Locate the cell with the specified text and output its [X, Y] center coordinate. 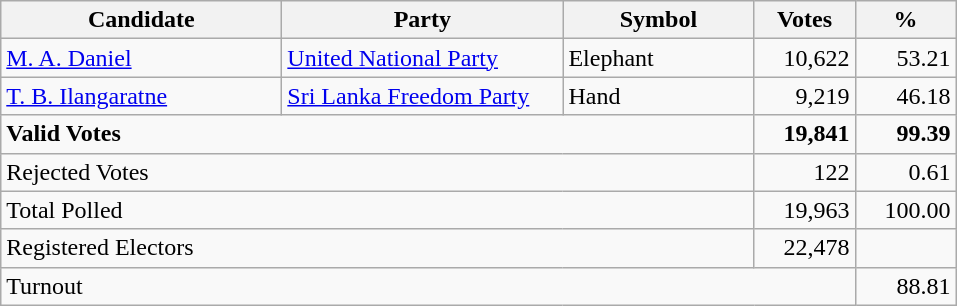
9,219 [804, 96]
United National Party [422, 58]
22,478 [804, 248]
Party [422, 20]
Rejected Votes [378, 172]
Sri Lanka Freedom Party [422, 96]
122 [804, 172]
Symbol [658, 20]
Turnout [428, 286]
19,963 [804, 210]
Registered Electors [378, 248]
Hand [658, 96]
0.61 [906, 172]
19,841 [804, 134]
100.00 [906, 210]
88.81 [906, 286]
10,622 [804, 58]
Candidate [142, 20]
Valid Votes [378, 134]
Total Polled [378, 210]
% [906, 20]
Votes [804, 20]
Elephant [658, 58]
53.21 [906, 58]
T. B. Ilangaratne [142, 96]
M. A. Daniel [142, 58]
46.18 [906, 96]
99.39 [906, 134]
